Extract the (X, Y) coordinate from the center of the cell holding the provided text.  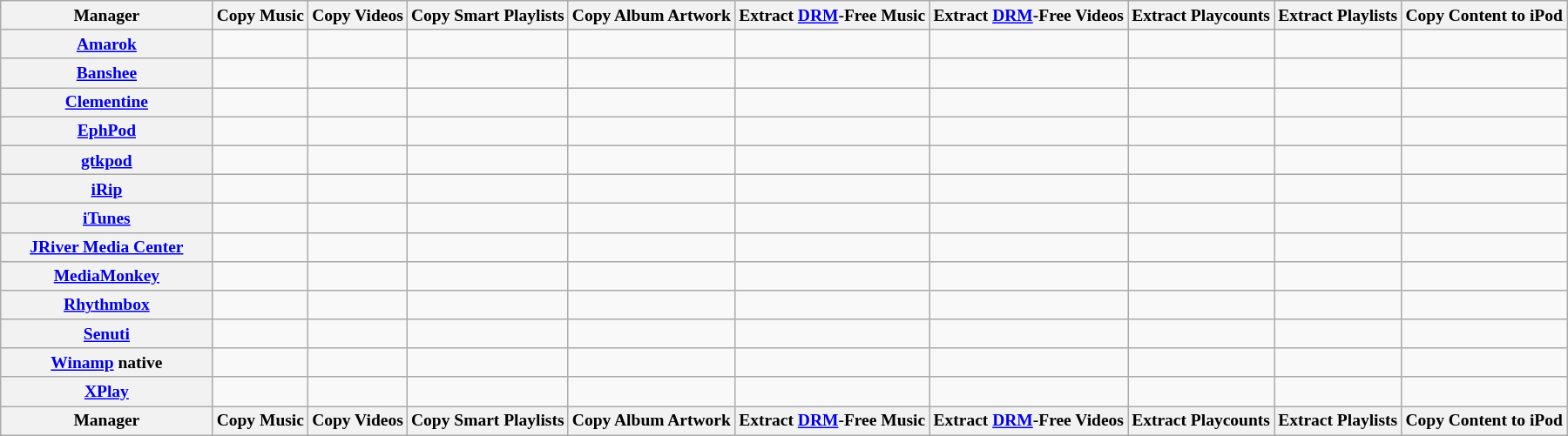
Winamp native (106, 362)
Clementine (106, 103)
Rhythmbox (106, 305)
iRip (106, 188)
Amarok (106, 44)
iTunes (106, 218)
Banshee (106, 73)
Senuti (106, 334)
gtkpod (106, 160)
EphPod (106, 131)
XPlay (106, 392)
JRiver Media Center (106, 247)
MediaMonkey (106, 275)
